Scan for the cell matching the given text and deliver its (X, Y) coordinate at center. 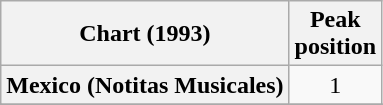
Chart (1993) (145, 34)
1 (335, 85)
Peakposition (335, 34)
Mexico (Notitas Musicales) (145, 85)
